From the cell containing the given text, extract its center point as (X, Y) coordinate. 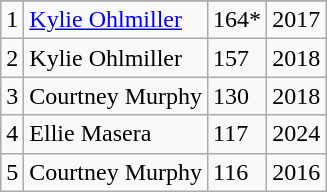
157 (238, 58)
117 (238, 134)
2017 (296, 20)
116 (238, 172)
164* (238, 20)
Ellie Masera (116, 134)
1 (12, 20)
2 (12, 58)
130 (238, 96)
2016 (296, 172)
2024 (296, 134)
4 (12, 134)
3 (12, 96)
5 (12, 172)
